Capture the cell that displays the provided text and extract its (x, y) central coordinate. 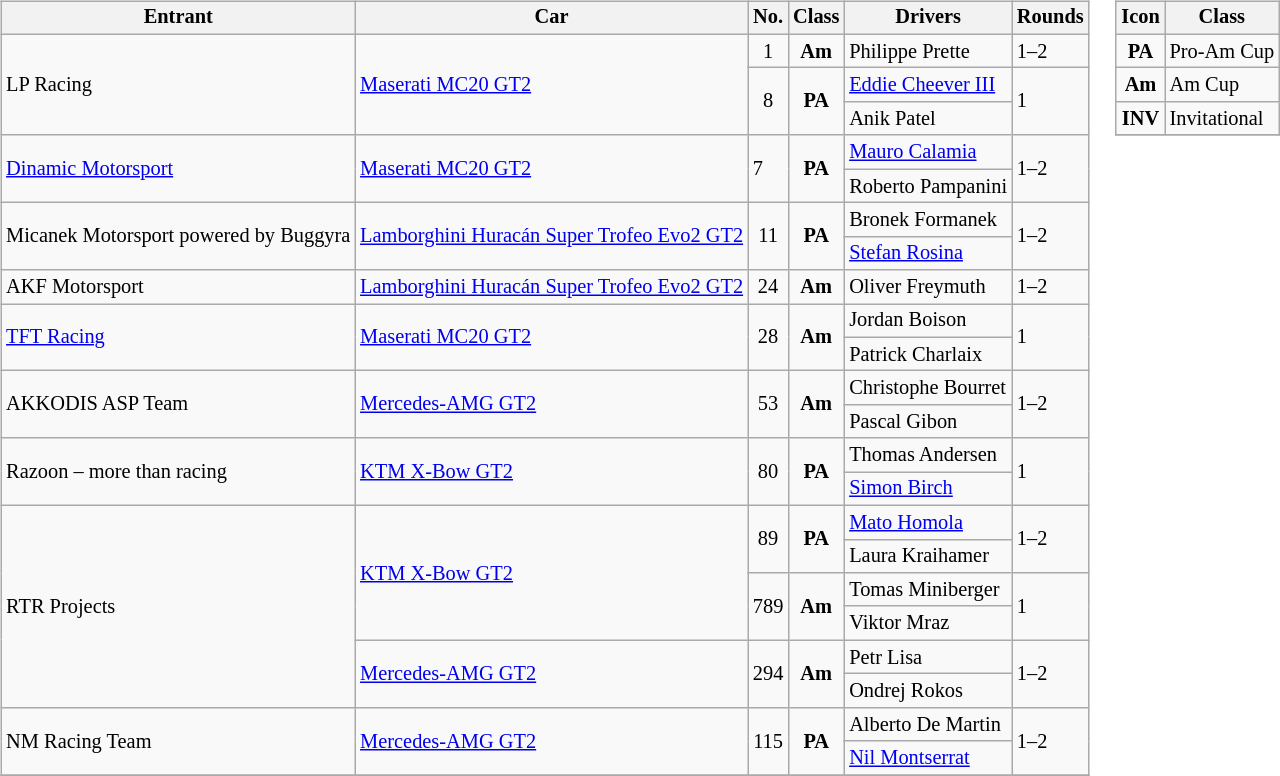
Patrick Charlaix (928, 354)
Invitational (1222, 119)
28 (768, 338)
Alberto De Martin (928, 724)
Christophe Bourret (928, 388)
TFT Racing (178, 338)
AKKODIS ASP Team (178, 404)
Car (552, 18)
294 (768, 674)
Dinamic Motorsport (178, 168)
Razoon – more than racing (178, 472)
AKF Motorsport (178, 287)
Laura Kraihamer (928, 556)
115 (768, 740)
Philippe Prette (928, 51)
Tomas Miniberger (928, 590)
53 (768, 404)
Oliver Freymuth (928, 287)
LP Racing (178, 84)
80 (768, 472)
Anik Patel (928, 119)
Jordan Boison (928, 321)
Mato Homola (928, 522)
INV (1140, 119)
Nil Montserrat (928, 758)
Petr Lisa (928, 657)
Pascal Gibon (928, 422)
Rounds (1050, 18)
Viktor Mraz (928, 623)
Eddie Cheever III (928, 85)
7 (768, 168)
24 (768, 287)
Entrant (178, 18)
Icon (1140, 18)
89 (768, 538)
Simon Birch (928, 489)
Stefan Rosina (928, 253)
Am Cup (1222, 85)
Roberto Pampanini (928, 186)
Thomas Andersen (928, 455)
Micanek Motorsport powered by Buggyra (178, 236)
8 (768, 102)
Ondrej Rokos (928, 691)
RTR Projects (178, 606)
Drivers (928, 18)
Mauro Calamia (928, 152)
NM Racing Team (178, 740)
11 (768, 236)
No. (768, 18)
Bronek Formanek (928, 220)
789 (768, 606)
Pro-Am Cup (1222, 51)
